Search for the cell housing the specified text and yield its [X, Y] center coordinate. 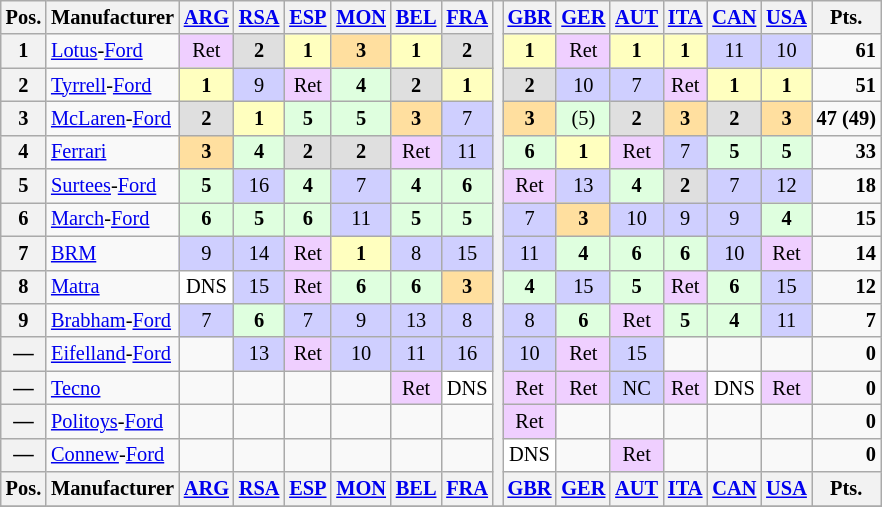
NC [636, 388]
Connew-Ford [112, 455]
(5) [583, 118]
Lotus-Ford [112, 51]
61 [846, 51]
Matra [112, 287]
March-Ford [112, 219]
Surtees-Ford [112, 186]
Tyrrell-Ford [112, 85]
Politoys-Ford [112, 421]
Brabham-Ford [112, 320]
Eifelland-Ford [112, 354]
McLaren-Ford [112, 118]
Tecno [112, 388]
BRM [112, 253]
47 (49) [846, 118]
51 [846, 85]
Ferrari [112, 152]
33 [846, 152]
18 [846, 186]
